Output the (x, y) coordinate of the center of the cell containing the given text.  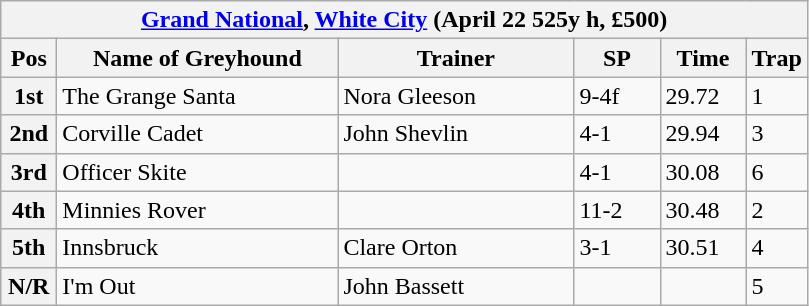
The Grange Santa (198, 96)
Time (703, 58)
2 (776, 210)
4 (776, 248)
Trap (776, 58)
30.48 (703, 210)
Nora Gleeson (456, 96)
I'm Out (198, 286)
29.72 (703, 96)
5 (776, 286)
Minnies Rover (198, 210)
SP (617, 58)
4th (29, 210)
1 (776, 96)
3-1 (617, 248)
30.51 (703, 248)
29.94 (703, 134)
Officer Skite (198, 172)
Innsbruck (198, 248)
John Shevlin (456, 134)
2nd (29, 134)
Name of Greyhound (198, 58)
1st (29, 96)
John Bassett (456, 286)
3rd (29, 172)
N/R (29, 286)
5th (29, 248)
3 (776, 134)
Corville Cadet (198, 134)
Pos (29, 58)
Trainer (456, 58)
11-2 (617, 210)
Grand National, White City (April 22 525y h, £500) (404, 20)
6 (776, 172)
30.08 (703, 172)
Clare Orton (456, 248)
9-4f (617, 96)
